Return [x, y] of the center of cell containing provided text 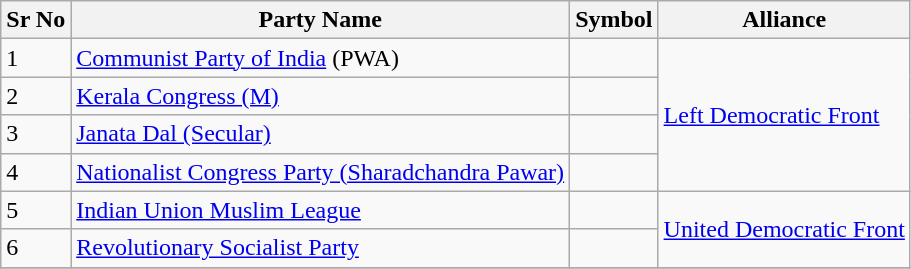
Kerala Congress (M) [320, 96]
Symbol [614, 20]
Left Democratic Front [784, 115]
Communist Party of India (PWA) [320, 58]
Janata Dal (Secular) [320, 134]
Indian Union Muslim League [320, 210]
3 [36, 134]
United Democratic Front [784, 229]
5 [36, 210]
Sr No [36, 20]
Nationalist Congress Party (Sharadchandra Pawar) [320, 172]
1 [36, 58]
2 [36, 96]
Alliance [784, 20]
Party Name [320, 20]
6 [36, 248]
4 [36, 172]
Revolutionary Socialist Party [320, 248]
